Extract the [X, Y] coordinate from the center of the cell holding the provided text.  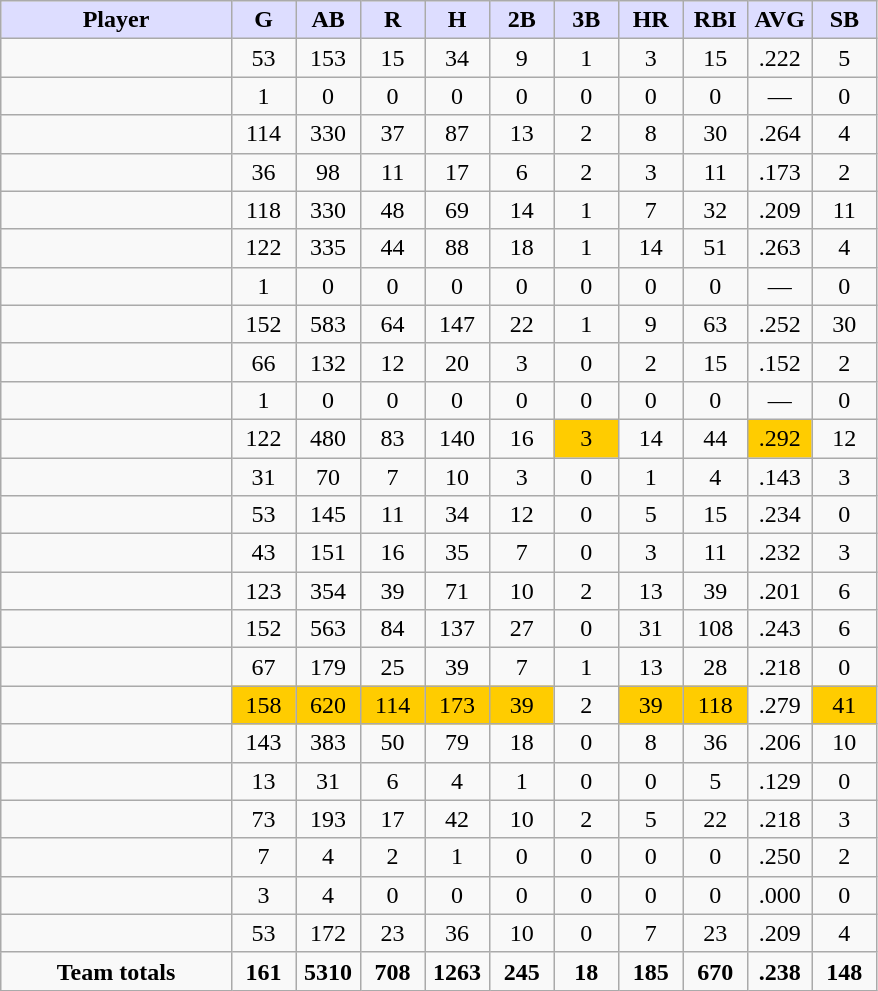
AB [328, 20]
.264 [780, 134]
153 [328, 58]
179 [328, 667]
172 [328, 933]
50 [392, 743]
108 [716, 629]
.143 [780, 477]
70 [328, 477]
.206 [780, 743]
.243 [780, 629]
88 [458, 248]
.252 [780, 324]
147 [458, 324]
620 [328, 705]
563 [328, 629]
35 [458, 553]
67 [264, 667]
1263 [458, 971]
.263 [780, 248]
123 [264, 591]
245 [522, 971]
63 [716, 324]
383 [328, 743]
.279 [780, 705]
.238 [780, 971]
G [264, 20]
354 [328, 591]
145 [328, 515]
37 [392, 134]
51 [716, 248]
25 [392, 667]
161 [264, 971]
83 [392, 438]
148 [844, 971]
73 [264, 819]
79 [458, 743]
SB [844, 20]
.201 [780, 591]
64 [392, 324]
.250 [780, 857]
.152 [780, 362]
R [392, 20]
27 [522, 629]
42 [458, 819]
84 [392, 629]
151 [328, 553]
143 [264, 743]
193 [328, 819]
158 [264, 705]
670 [716, 971]
.292 [780, 438]
43 [264, 553]
480 [328, 438]
185 [650, 971]
.000 [780, 895]
48 [392, 210]
71 [458, 591]
2B [522, 20]
87 [458, 134]
69 [458, 210]
Team totals [116, 971]
.234 [780, 515]
3B [586, 20]
335 [328, 248]
140 [458, 438]
137 [458, 629]
98 [328, 172]
AVG [780, 20]
HR [650, 20]
.129 [780, 781]
41 [844, 705]
32 [716, 210]
66 [264, 362]
RBI [716, 20]
.222 [780, 58]
708 [392, 971]
173 [458, 705]
28 [716, 667]
.173 [780, 172]
Player [116, 20]
583 [328, 324]
H [458, 20]
132 [328, 362]
.232 [780, 553]
20 [458, 362]
5310 [328, 971]
